Scan for the cell matching the given text and deliver its (X, Y) coordinate at center. 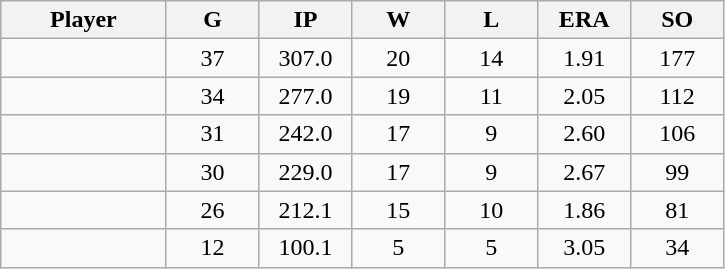
ERA (584, 20)
99 (678, 172)
W (398, 20)
2.60 (584, 134)
10 (492, 210)
106 (678, 134)
81 (678, 210)
20 (398, 58)
26 (212, 210)
307.0 (306, 58)
Player (84, 20)
212.1 (306, 210)
14 (492, 58)
IP (306, 20)
229.0 (306, 172)
1.86 (584, 210)
SO (678, 20)
100.1 (306, 248)
242.0 (306, 134)
12 (212, 248)
G (212, 20)
2.05 (584, 96)
112 (678, 96)
19 (398, 96)
31 (212, 134)
3.05 (584, 248)
30 (212, 172)
2.67 (584, 172)
1.91 (584, 58)
15 (398, 210)
277.0 (306, 96)
11 (492, 96)
L (492, 20)
177 (678, 58)
37 (212, 58)
